Identify which cell holds the provided text, then report its [x, y] central coordinate. 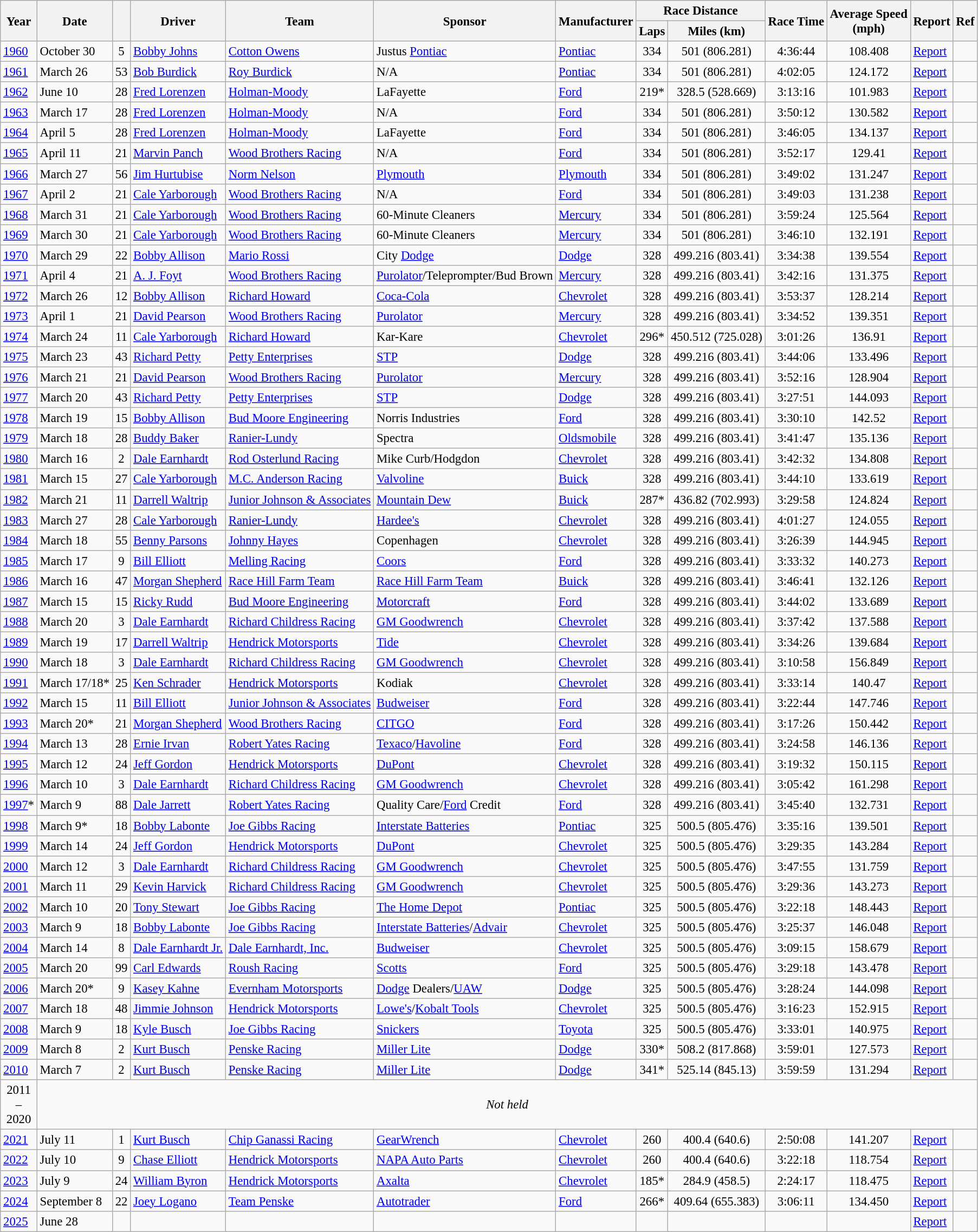
Kar-Kare [465, 336]
1978 [19, 418]
1970 [19, 255]
Toyota [596, 1029]
4:02:05 [796, 72]
8 [121, 948]
128.214 [869, 296]
1974 [19, 336]
Scotts [465, 968]
3:47:55 [796, 866]
3:09:15 [796, 948]
2023 [19, 1181]
September 8 [75, 1201]
3:27:51 [796, 398]
Motorcraft [465, 601]
1980 [19, 459]
1965 [19, 153]
July 9 [75, 1181]
5 [121, 51]
Kodiak [465, 683]
3:29:58 [796, 500]
April 2 [75, 194]
150.442 [869, 724]
2004 [19, 948]
1983 [19, 520]
27 [121, 479]
134.450 [869, 1201]
William Byron [178, 1181]
Axalta [465, 1181]
3:59:24 [796, 215]
3:49:03 [796, 194]
436.82 (702.993) [717, 500]
3:29:35 [796, 846]
Chase Elliott [178, 1160]
3:46:05 [796, 133]
Dale Earnhardt Jr. [178, 948]
125.564 [869, 215]
1999 [19, 846]
3:05:42 [796, 785]
Copenhagen [465, 540]
1969 [19, 235]
3:01:26 [796, 336]
3:41:47 [796, 438]
Jimmie Johnson [178, 1009]
132.731 [869, 805]
48 [121, 1009]
185* [652, 1181]
508.2 (817.868) [717, 1049]
March 11 [75, 886]
266* [652, 1201]
Coca-Cola [465, 296]
Kyle Busch [178, 1029]
March 31 [75, 215]
1988 [19, 622]
137.588 [869, 622]
Dodge Dealers/UAW [465, 988]
150.115 [869, 764]
2005 [19, 968]
124.172 [869, 72]
158.679 [869, 948]
3:53:37 [796, 296]
409.64 (655.383) [717, 1201]
Valvoline [465, 479]
3:44:10 [796, 479]
3:46:10 [796, 235]
1973 [19, 316]
1989 [19, 642]
143.478 [869, 968]
March 8 [75, 1049]
1981 [19, 479]
3:19:32 [796, 764]
12 [121, 296]
3:59:01 [796, 1049]
133.689 [869, 601]
March 17/18* [75, 683]
Texaco/Havoline [465, 744]
3:13:16 [796, 92]
330* [652, 1049]
3:26:39 [796, 540]
Carl Edwards [178, 968]
134.137 [869, 133]
Ernie Irvan [178, 744]
2003 [19, 928]
3:28:24 [796, 988]
Norris Industries [465, 418]
June 10 [75, 92]
47 [121, 581]
1960 [19, 51]
3:10:58 [796, 663]
156.849 [869, 663]
3:45:40 [796, 805]
April 11 [75, 153]
March 24 [75, 336]
3:29:36 [796, 886]
A. J. Foyt [178, 276]
Mountain Dew [465, 500]
Rod Osterlund Racing [299, 459]
1995 [19, 764]
3:44:02 [796, 601]
108.408 [869, 51]
133.496 [869, 357]
287* [652, 500]
3:49:02 [796, 174]
Sponsor [465, 21]
450.512 (725.028) [717, 336]
144.098 [869, 988]
Quality Care/Ford Credit [465, 805]
139.351 [869, 316]
Johnny Hayes [299, 540]
1968 [19, 215]
55 [121, 540]
March 30 [75, 235]
March 23 [75, 357]
Benny Parsons [178, 540]
296* [652, 336]
29 [121, 886]
3:25:37 [796, 928]
118.754 [869, 1160]
135.136 [869, 438]
3:22:44 [796, 703]
March 13 [75, 744]
Team [299, 21]
1986 [19, 581]
CITGO [465, 724]
1987 [19, 601]
131.759 [869, 866]
1964 [19, 133]
2:50:08 [796, 1140]
The Home Depot [465, 907]
1997* [19, 805]
3:42:16 [796, 276]
3:37:42 [796, 622]
146.048 [869, 928]
Team Penske [299, 1201]
June 28 [75, 1221]
136.91 [869, 336]
341* [652, 1070]
April 1 [75, 316]
2002 [19, 907]
Mike Curb/Hodgdon [465, 459]
124.055 [869, 520]
Ken Schrader [178, 683]
147.746 [869, 703]
146.136 [869, 744]
3:52:17 [796, 153]
143.284 [869, 846]
Year [19, 21]
131.238 [869, 194]
2025 [19, 1221]
Jim Hurtubise [178, 174]
1967 [19, 194]
139.501 [869, 826]
Ref [966, 21]
140.47 [869, 683]
142.52 [869, 418]
328.5 (528.669) [717, 92]
Bob Burdick [178, 72]
3:33:14 [796, 683]
Snickers [465, 1029]
Manufacturer [596, 21]
City Dodge [465, 255]
Not held [507, 1105]
Driver [178, 21]
88 [121, 805]
2001 [19, 886]
1961 [19, 72]
1979 [19, 438]
2:24:17 [796, 1181]
1966 [19, 174]
Kasey Kahne [178, 988]
Bobby Johns [178, 51]
1977 [19, 398]
1992 [19, 703]
3:34:52 [796, 316]
25 [121, 683]
139.684 [869, 642]
3:52:16 [796, 378]
April 5 [75, 133]
Chip Ganassi Racing [299, 1140]
132.191 [869, 235]
Lowe's/Kobalt Tools [465, 1009]
1991 [19, 683]
1993 [19, 724]
3:34:26 [796, 642]
3:16:23 [796, 1009]
Purolator/Teleprompter/Bud Brown [465, 276]
140.975 [869, 1029]
139.554 [869, 255]
Date [75, 21]
2010 [19, 1070]
128.904 [869, 378]
3:06:11 [796, 1201]
3:30:10 [796, 418]
2007 [19, 1009]
131.375 [869, 276]
Hardee's [465, 520]
Justus Pontiac [465, 51]
Race Distance [701, 11]
Melling Racing [299, 561]
1998 [19, 826]
3:44:06 [796, 357]
1976 [19, 378]
141.207 [869, 1140]
2000 [19, 866]
2022 [19, 1160]
Average Speed(mph) [869, 21]
Joey Logano [178, 1201]
Spectra [465, 438]
3:24:58 [796, 744]
March 29 [75, 255]
2021 [19, 1140]
2008 [19, 1029]
March 9* [75, 826]
101.983 [869, 92]
143.273 [869, 886]
124.824 [869, 500]
134.808 [869, 459]
219* [652, 92]
Kevin Harvick [178, 886]
GearWrench [465, 1140]
1 [121, 1140]
3:17:26 [796, 724]
148.443 [869, 907]
56 [121, 174]
3:29:18 [796, 968]
20 [121, 907]
131.247 [869, 174]
1972 [19, 296]
4:01:27 [796, 520]
127.573 [869, 1049]
525.14 (845.13) [717, 1070]
Norm Nelson [299, 174]
3:35:16 [796, 826]
Mario Rossi [299, 255]
1971 [19, 276]
130.582 [869, 113]
Interstate Batteries [465, 826]
Dale Jarrett [178, 805]
2009 [19, 1049]
152.915 [869, 1009]
Cotton Owens [299, 51]
17 [121, 642]
3:50:12 [796, 113]
1984 [19, 540]
133.619 [869, 479]
1990 [19, 663]
118.475 [869, 1181]
Race Time [796, 21]
NAPA Auto Parts [465, 1160]
1982 [19, 500]
132.126 [869, 581]
Buddy Baker [178, 438]
M.C. Anderson Racing [299, 479]
Tony Stewart [178, 907]
129.41 [869, 153]
3:34:38 [796, 255]
3:59:59 [796, 1070]
Dale Earnhardt, Inc. [299, 948]
3:42:32 [796, 459]
3:33:01 [796, 1029]
3:33:32 [796, 561]
Tide [465, 642]
October 30 [75, 51]
March 7 [75, 1070]
3:46:41 [796, 581]
July 10 [75, 1160]
Interstate Batteries/Advair [465, 928]
April 4 [75, 276]
144.093 [869, 398]
161.298 [869, 785]
1963 [19, 113]
2024 [19, 1201]
1985 [19, 561]
Roy Burdick [299, 72]
1994 [19, 744]
Marvin Panch [178, 153]
Autotrader [465, 1201]
2011–2020 [19, 1105]
140.273 [869, 561]
53 [121, 72]
131.294 [869, 1070]
Evernham Motorsports [299, 988]
Roush Racing [299, 968]
99 [121, 968]
284.9 (458.5) [717, 1181]
1962 [19, 92]
4:36:44 [796, 51]
Coors [465, 561]
Laps [652, 31]
Miles (km) [717, 31]
1996 [19, 785]
Ricky Rudd [178, 601]
144.945 [869, 540]
1975 [19, 357]
2006 [19, 988]
July 11 [75, 1140]
Oldsmobile [596, 438]
